Provide the (X, Y) coordinate of the cell's center where the given text is located.  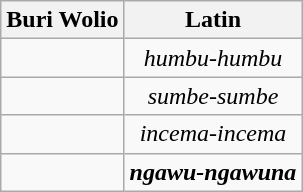
Latin (213, 20)
incema-incema (213, 134)
sumbe-sumbe (213, 96)
ngawu-ngawuna (213, 172)
Buri Wolio (62, 20)
humbu-humbu (213, 58)
